Output the [x, y] coordinate of the center of the cell containing the given text.  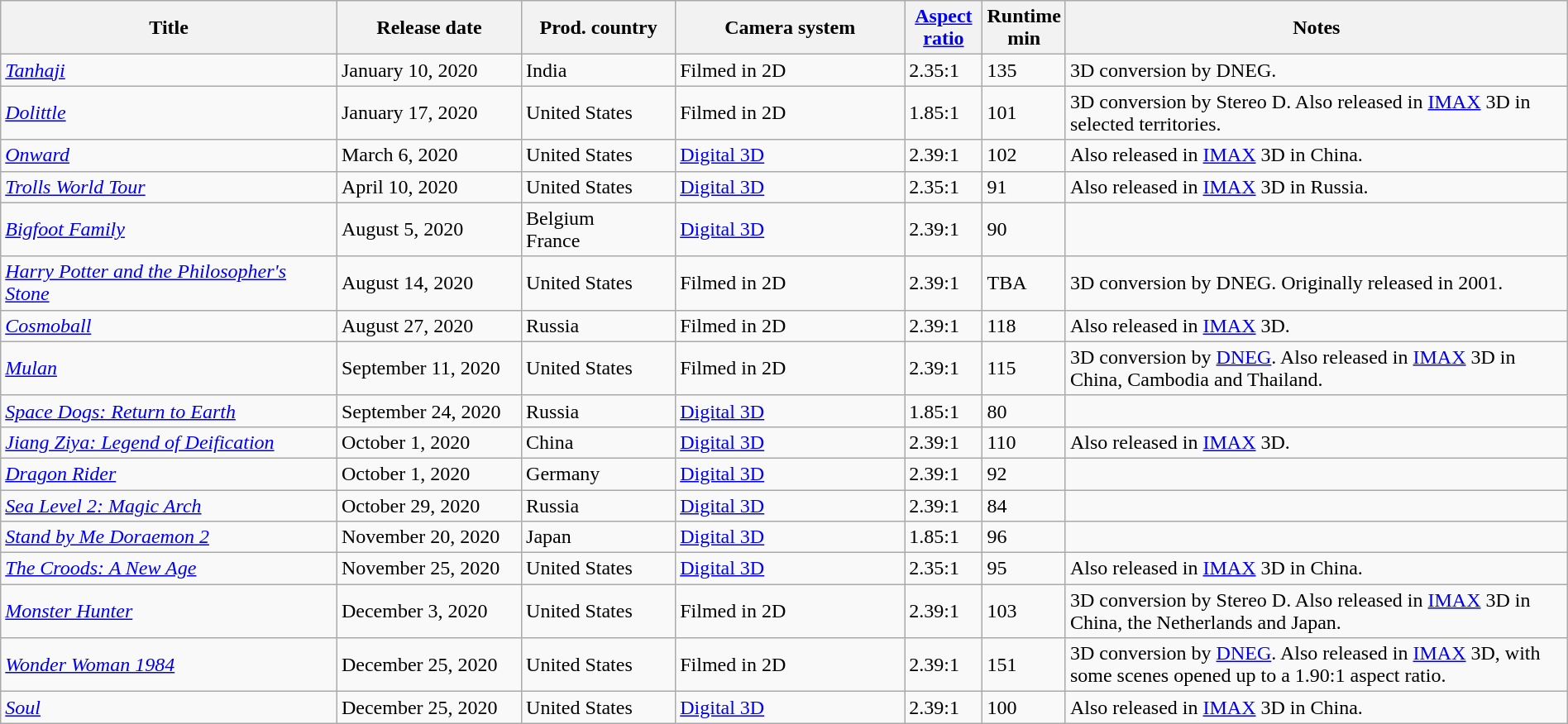
TBA [1024, 283]
100 [1024, 707]
The Croods: A New Age [169, 569]
Germany [599, 474]
Also released in IMAX 3D in Russia. [1317, 187]
3D conversion by DNEG. Originally released in 2001. [1317, 283]
Dragon Rider [169, 474]
103 [1024, 612]
Mulan [169, 369]
Notes [1317, 28]
101 [1024, 112]
Runtime min [1024, 28]
Onward [169, 155]
Bigfoot Family [169, 230]
102 [1024, 155]
November 25, 2020 [428, 569]
135 [1024, 70]
September 11, 2020 [428, 369]
Monster Hunter [169, 612]
92 [1024, 474]
September 24, 2020 [428, 411]
3D conversion by DNEG. Also released in IMAX 3D, with some scenes opened up to a 1.90:1 aspect ratio. [1317, 664]
Prod. country [599, 28]
80 [1024, 411]
August 27, 2020 [428, 326]
December 3, 2020 [428, 612]
96 [1024, 537]
August 5, 2020 [428, 230]
BelgiumFrance [599, 230]
Trolls World Tour [169, 187]
October 29, 2020 [428, 505]
China [599, 442]
118 [1024, 326]
Space Dogs: Return to Earth [169, 411]
3D conversion by Stereo D. Also released in IMAX 3D in China, the Netherlands and Japan. [1317, 612]
151 [1024, 664]
115 [1024, 369]
3D conversion by DNEG. [1317, 70]
95 [1024, 569]
3D conversion by DNEG. Also released in IMAX 3D in China, Cambodia and Thailand. [1317, 369]
110 [1024, 442]
Wonder Woman 1984 [169, 664]
January 10, 2020 [428, 70]
84 [1024, 505]
Japan [599, 537]
Camera system [791, 28]
Stand by Me Doraemon 2 [169, 537]
November 20, 2020 [428, 537]
March 6, 2020 [428, 155]
Soul [169, 707]
90 [1024, 230]
January 17, 2020 [428, 112]
Release date [428, 28]
Harry Potter and the Philosopher's Stone [169, 283]
Jiang Ziya: Legend of Deification [169, 442]
Tanhaji [169, 70]
91 [1024, 187]
India [599, 70]
April 10, 2020 [428, 187]
3D conversion by Stereo D. Also released in IMAX 3D in selected territories. [1317, 112]
Sea Level 2: Magic Arch [169, 505]
August 14, 2020 [428, 283]
Dolittle [169, 112]
Aspect ratio [944, 28]
Title [169, 28]
Cosmoball [169, 326]
